Pinpoint the cell where the given text exists, returning its [x, y] midpoint coordinate. 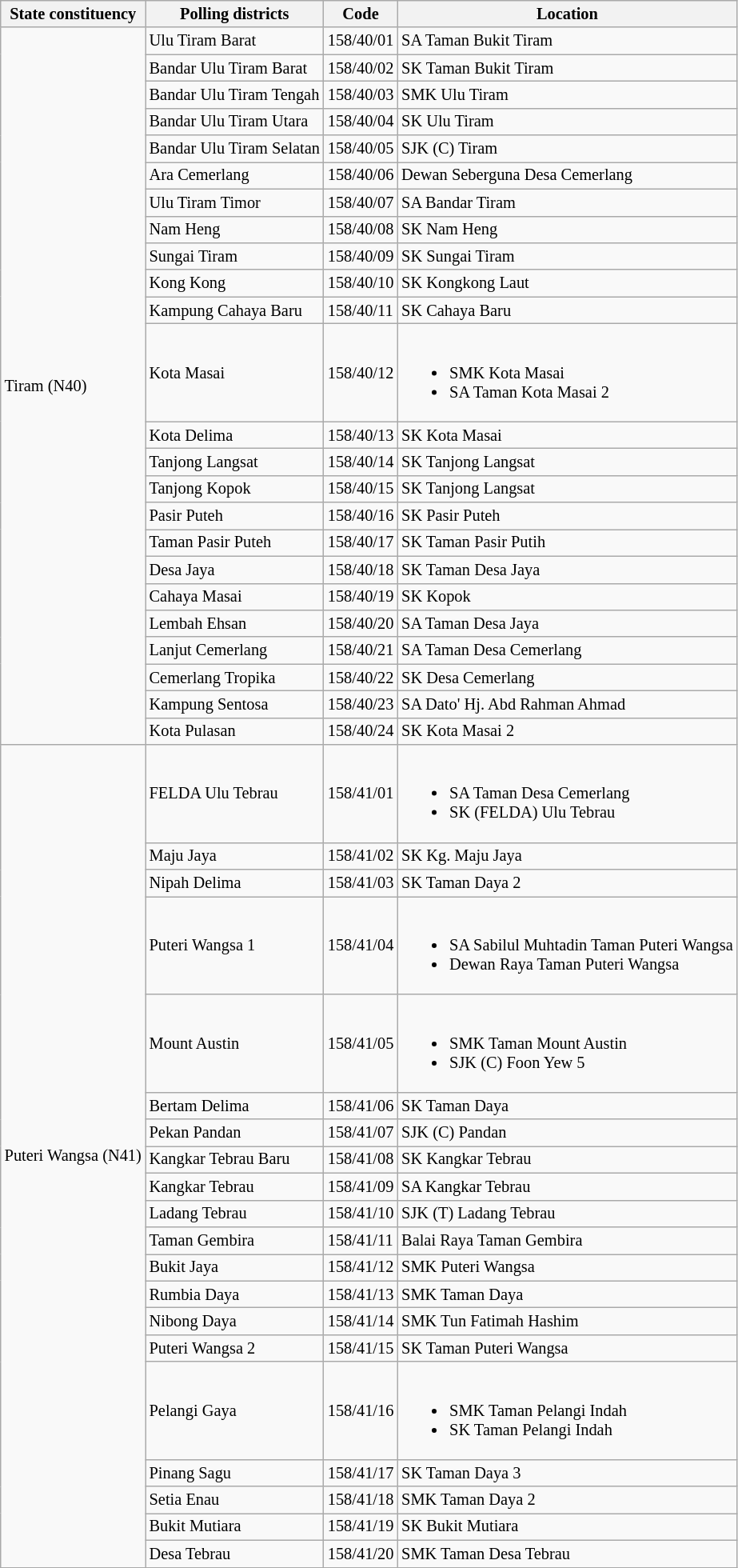
158/40/05 [361, 149]
Nipah Delima [235, 883]
SJK (C) Tiram [567, 149]
Bukit Jaya [235, 1267]
158/40/17 [361, 542]
Desa Jaya [235, 570]
158/40/01 [361, 41]
158/40/07 [361, 202]
Polling districts [235, 14]
SMK Ulu Tiram [567, 94]
SK Pasir Puteh [567, 516]
158/41/18 [361, 1500]
State constituency [74, 14]
SK Taman Daya 3 [567, 1473]
158/40/16 [361, 516]
SJK (T) Ladang Tebrau [567, 1214]
Desa Tebrau [235, 1554]
SK Kota Masai 2 [567, 731]
158/41/09 [361, 1186]
158/40/18 [361, 570]
SK Taman Puteri Wangsa [567, 1348]
Pekan Pandan [235, 1133]
158/40/24 [361, 731]
Puteri Wangsa (N41) [74, 1156]
Mount Austin [235, 1043]
Cahaya Masai [235, 597]
158/40/19 [361, 597]
Tiram (N40) [74, 386]
SK Taman Pasir Putih [567, 542]
158/41/05 [361, 1043]
SMK Taman Desa Tebrau [567, 1554]
SA Bandar Tiram [567, 202]
Kota Delima [235, 435]
Taman Gembira [235, 1240]
158/41/14 [361, 1321]
158/40/11 [361, 310]
SK Kongkong Laut [567, 283]
158/41/08 [361, 1159]
SA Taman Desa Cemerlang [567, 650]
158/41/12 [361, 1267]
Lanjut Cemerlang [235, 650]
158/40/06 [361, 175]
Nam Heng [235, 230]
158/41/19 [361, 1526]
Nibong Daya [235, 1321]
Kangkar Tebrau [235, 1186]
SK Kopok [567, 597]
Kong Kong [235, 283]
158/41/06 [361, 1106]
SK Kota Masai [567, 435]
158/41/03 [361, 883]
158/40/10 [361, 283]
Rumbia Daya [235, 1294]
SMK Taman Daya 2 [567, 1500]
Bertam Delima [235, 1106]
Kota Pulasan [235, 731]
158/40/03 [361, 94]
SJK (C) Pandan [567, 1133]
158/40/23 [361, 704]
158/40/15 [361, 489]
Kangkar Tebrau Baru [235, 1159]
Kampung Sentosa [235, 704]
Ara Cemerlang [235, 175]
Bukit Mutiara [235, 1526]
Balai Raya Taman Gembira [567, 1240]
158/40/02 [361, 68]
SK Taman Bukit Tiram [567, 68]
Puteri Wangsa 2 [235, 1348]
Setia Enau [235, 1500]
SK Kangkar Tebrau [567, 1159]
FELDA Ulu Tebrau [235, 794]
Sungai Tiram [235, 256]
Location [567, 14]
SA Taman Bukit Tiram [567, 41]
Kota Masai [235, 372]
SK Taman Daya [567, 1106]
Taman Pasir Puteh [235, 542]
158/41/20 [361, 1554]
158/40/22 [361, 678]
SK Nam Heng [567, 230]
158/40/21 [361, 650]
SMK Puteri Wangsa [567, 1267]
Tanjong Langsat [235, 462]
Bandar Ulu Tiram Utara [235, 122]
Pelangi Gaya [235, 1410]
Cemerlang Tropika [235, 678]
158/41/16 [361, 1410]
158/40/09 [361, 256]
158/41/11 [361, 1240]
SK Taman Desa Jaya [567, 570]
Tanjong Kopok [235, 489]
Dewan Seberguna Desa Cemerlang [567, 175]
158/41/04 [361, 945]
Ulu Tiram Barat [235, 41]
158/41/15 [361, 1348]
Lembah Ehsan [235, 623]
158/40/13 [361, 435]
158/40/14 [361, 462]
SA Dato' Hj. Abd Rahman Ahmad [567, 704]
SA Kangkar Tebrau [567, 1186]
Pasir Puteh [235, 516]
158/40/12 [361, 372]
158/41/07 [361, 1133]
Pinang Sagu [235, 1473]
Maju Jaya [235, 856]
SA Taman Desa CemerlangSK (FELDA) Ulu Tebrau [567, 794]
SMK Tun Fatimah Hashim [567, 1321]
SK Kg. Maju Jaya [567, 856]
SK Cahaya Baru [567, 310]
SMK Taman Pelangi IndahSK Taman Pelangi Indah [567, 1410]
158/41/10 [361, 1214]
SA Taman Desa Jaya [567, 623]
Puteri Wangsa 1 [235, 945]
Bandar Ulu Tiram Barat [235, 68]
158/41/17 [361, 1473]
SK Ulu Tiram [567, 122]
158/41/13 [361, 1294]
158/40/20 [361, 623]
158/40/04 [361, 122]
SMK Taman Daya [567, 1294]
Kampung Cahaya Baru [235, 310]
SA Sabilul Muhtadin Taman Puteri WangsaDewan Raya Taman Puteri Wangsa [567, 945]
Ulu Tiram Timor [235, 202]
SK Bukit Mutiara [567, 1526]
SK Desa Cemerlang [567, 678]
Ladang Tebrau [235, 1214]
158/41/01 [361, 794]
SMK Kota MasaiSA Taman Kota Masai 2 [567, 372]
Bandar Ulu Tiram Tengah [235, 94]
158/40/08 [361, 230]
Code [361, 14]
158/41/02 [361, 856]
SK Taman Daya 2 [567, 883]
SMK Taman Mount AustinSJK (C) Foon Yew 5 [567, 1043]
Bandar Ulu Tiram Selatan [235, 149]
SK Sungai Tiram [567, 256]
